Provide the (X, Y) coordinate of the cell's center where the given text is located.  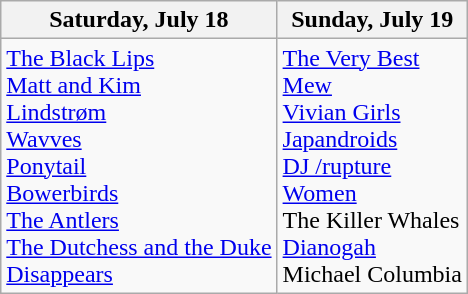
The Black LipsMatt and KimLindstrømWavvesPonytailBowerbirdsThe AntlersThe Dutchess and the DukeDisappears (139, 166)
Saturday, July 18 (139, 20)
The Very BestMewVivian GirlsJapandroidsDJ /ruptureWomenThe Killer WhalesDianogahMichael Columbia (372, 166)
Sunday, July 19 (372, 20)
